Determine the (x, y) coordinate at the center of the cell enclosing the given text.  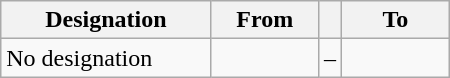
From (265, 20)
To (396, 20)
– (330, 58)
No designation (106, 58)
Designation (106, 20)
